For the text-containing cell, return its midpoint in (X, Y) coordinate format. 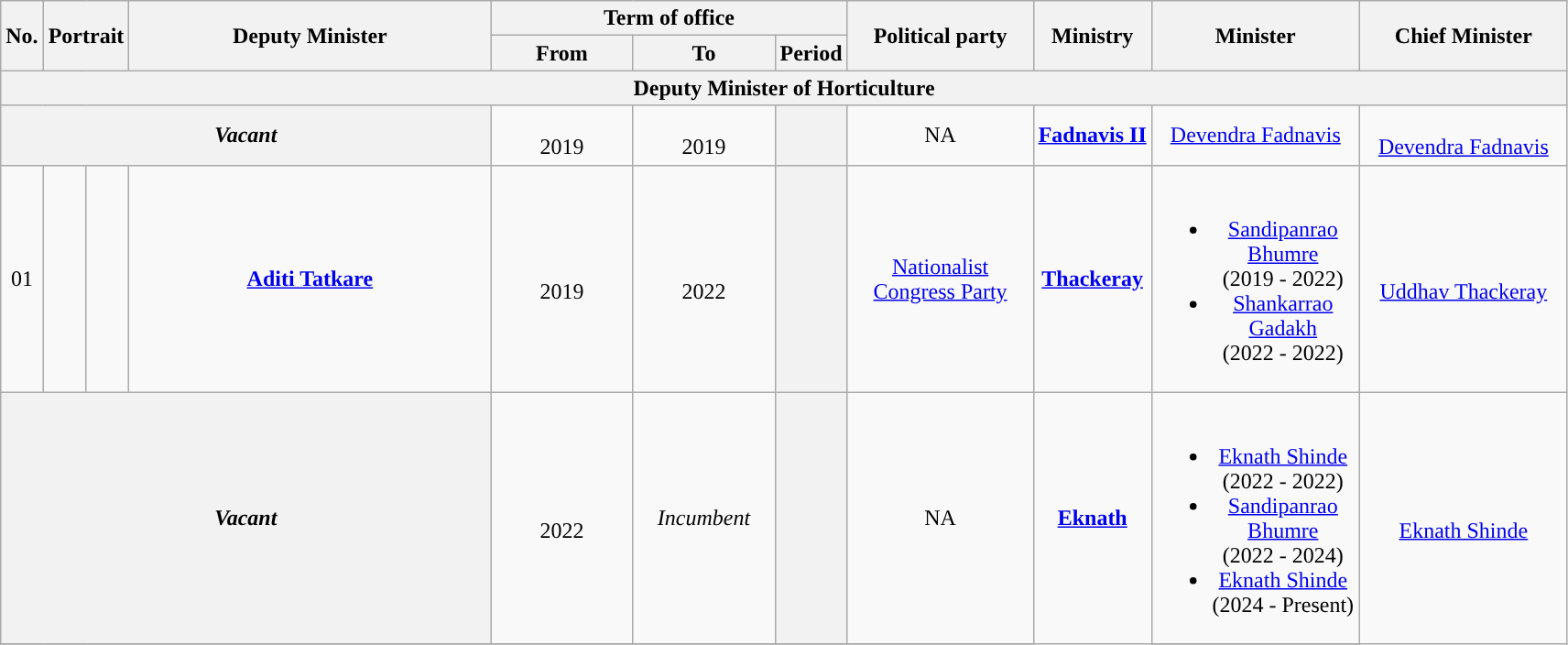
Eknath Shinde (1464, 519)
From (562, 53)
Eknath (1092, 519)
Eknath Shinde(2022 - 2022)Sandipanrao Bhumre (2022 - 2024)Eknath Shinde (2024 - Present) (1255, 519)
Minister (1255, 36)
Deputy Minister (310, 36)
Chief Minister (1464, 36)
Political party (940, 36)
Sandipanrao Bhumre (2019 - 2022)Shankarrao Gadakh (2022 - 2022) (1255, 279)
Deputy Minister of Horticulture (784, 88)
Nationalist Congress Party (940, 279)
Portrait (86, 36)
Thackeray (1092, 279)
Incumbent (703, 519)
Fadnavis II (1092, 136)
Term of office (669, 18)
Period (811, 53)
01 (22, 279)
Uddhav Thackeray (1464, 279)
Ministry (1092, 36)
Aditi Tatkare (310, 279)
No. (22, 36)
To (703, 53)
